From the cell containing the given text, extract its center point as [x, y] coordinate. 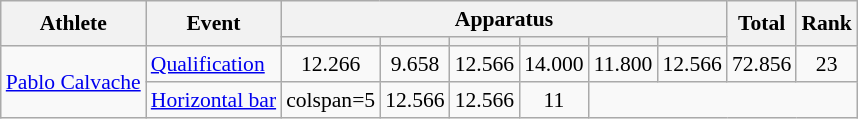
23 [826, 64]
Event [214, 24]
14.000 [554, 64]
11.800 [624, 64]
72.856 [762, 64]
Horizontal bar [214, 100]
11 [554, 100]
Rank [826, 24]
12.266 [330, 64]
Qualification [214, 64]
colspan=5 [330, 100]
9.658 [414, 64]
Athlete [74, 24]
Total [762, 24]
Pablo Calvache [74, 82]
Apparatus [504, 19]
